Determine the [X, Y] coordinate at the center of the cell enclosing the given text.  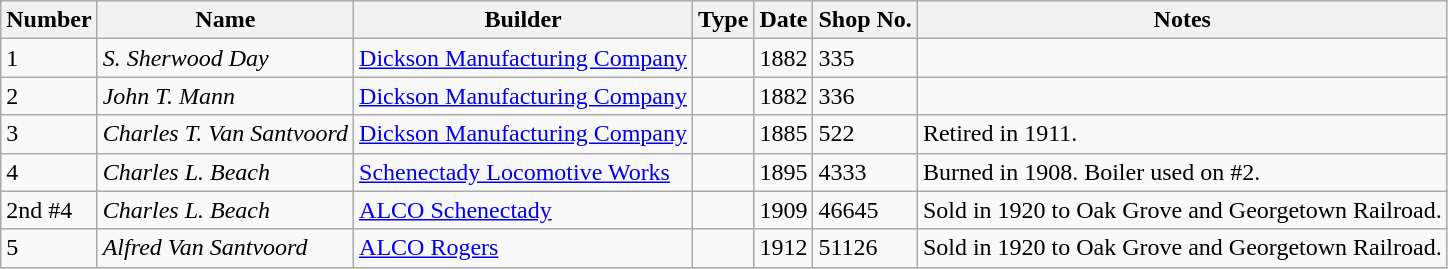
336 [865, 96]
Schenectady Locomotive Works [524, 172]
Retired in 1911. [1182, 134]
ALCO Rogers [524, 248]
3 [49, 134]
2 [49, 96]
1895 [784, 172]
5 [49, 248]
Notes [1182, 20]
4 [49, 172]
Burned in 1908. Boiler used on #2. [1182, 172]
1912 [784, 248]
46645 [865, 210]
Number [49, 20]
2nd #4 [49, 210]
Alfred Van Santvoord [225, 248]
1 [49, 58]
1885 [784, 134]
522 [865, 134]
1909 [784, 210]
S. Sherwood Day [225, 58]
ALCO Schenectady [524, 210]
335 [865, 58]
Date [784, 20]
John T. Mann [225, 96]
Builder [524, 20]
4333 [865, 172]
Name [225, 20]
Type [724, 20]
51126 [865, 248]
Shop No. [865, 20]
Charles T. Van Santvoord [225, 134]
